Search for the cell housing the specified text and yield its (X, Y) center coordinate. 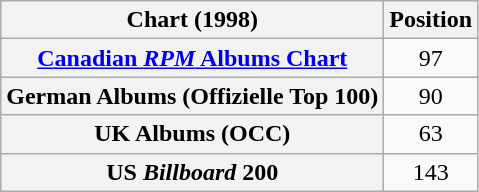
German Albums (Offizielle Top 100) (192, 96)
Canadian RPM Albums Chart (192, 58)
97 (431, 58)
US Billboard 200 (192, 172)
UK Albums (OCC) (192, 134)
Chart (1998) (192, 20)
90 (431, 96)
143 (431, 172)
63 (431, 134)
Position (431, 20)
